Return the [x, y] coordinate for the center point of the cell that contains the specified text.  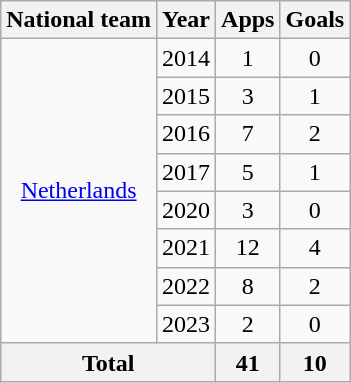
7 [248, 134]
2017 [186, 172]
2023 [186, 324]
5 [248, 172]
12 [248, 248]
2021 [186, 248]
Goals [315, 20]
2022 [186, 286]
2015 [186, 96]
41 [248, 362]
2020 [186, 210]
10 [315, 362]
4 [315, 248]
Apps [248, 20]
Total [108, 362]
Netherlands [79, 191]
National team [79, 20]
2016 [186, 134]
Year [186, 20]
2014 [186, 58]
8 [248, 286]
